Detect which cell encompasses the target text, then output its (X, Y) center coordinate. 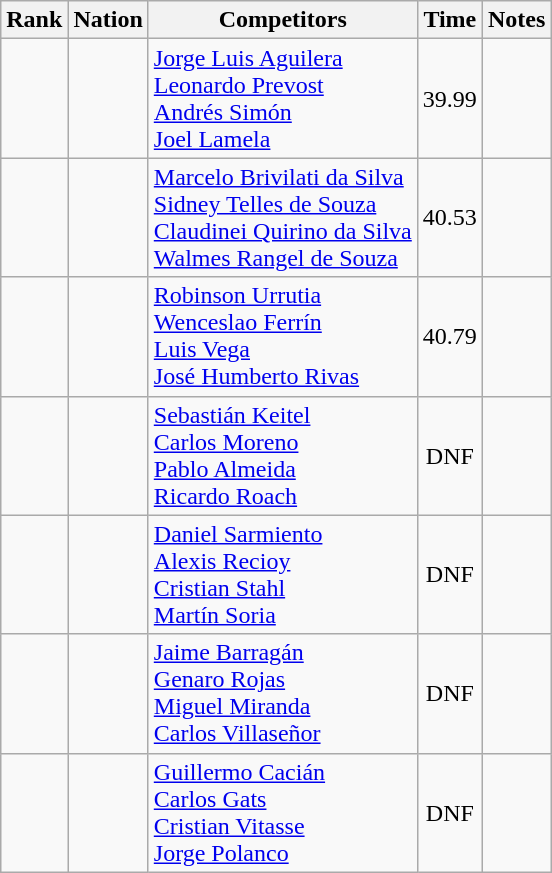
40.79 (450, 336)
Competitors (282, 20)
Jorge Luis AguileraLeonardo PrevostAndrés SimónJoel Lamela (282, 98)
Daniel SarmientoAlexis RecioyCristian StahlMartín Soria (282, 574)
Jaime BarragánGenaro RojasMiguel MirandaCarlos Villaseñor (282, 694)
Guillermo CaciánCarlos GatsCristian VitasseJorge Polanco (282, 812)
Time (450, 20)
Notes (516, 20)
39.99 (450, 98)
40.53 (450, 218)
Robinson UrrutiaWenceslao FerrínLuis VegaJosé Humberto Rivas (282, 336)
Rank (34, 20)
Marcelo Brivilati da SilvaSidney Telles de SouzaClaudinei Quirino da SilvaWalmes Rangel de Souza (282, 218)
Nation (108, 20)
Sebastián KeitelCarlos MorenoPablo AlmeidaRicardo Roach (282, 456)
